Output the [X, Y] coordinate of the center of the cell containing the given text.  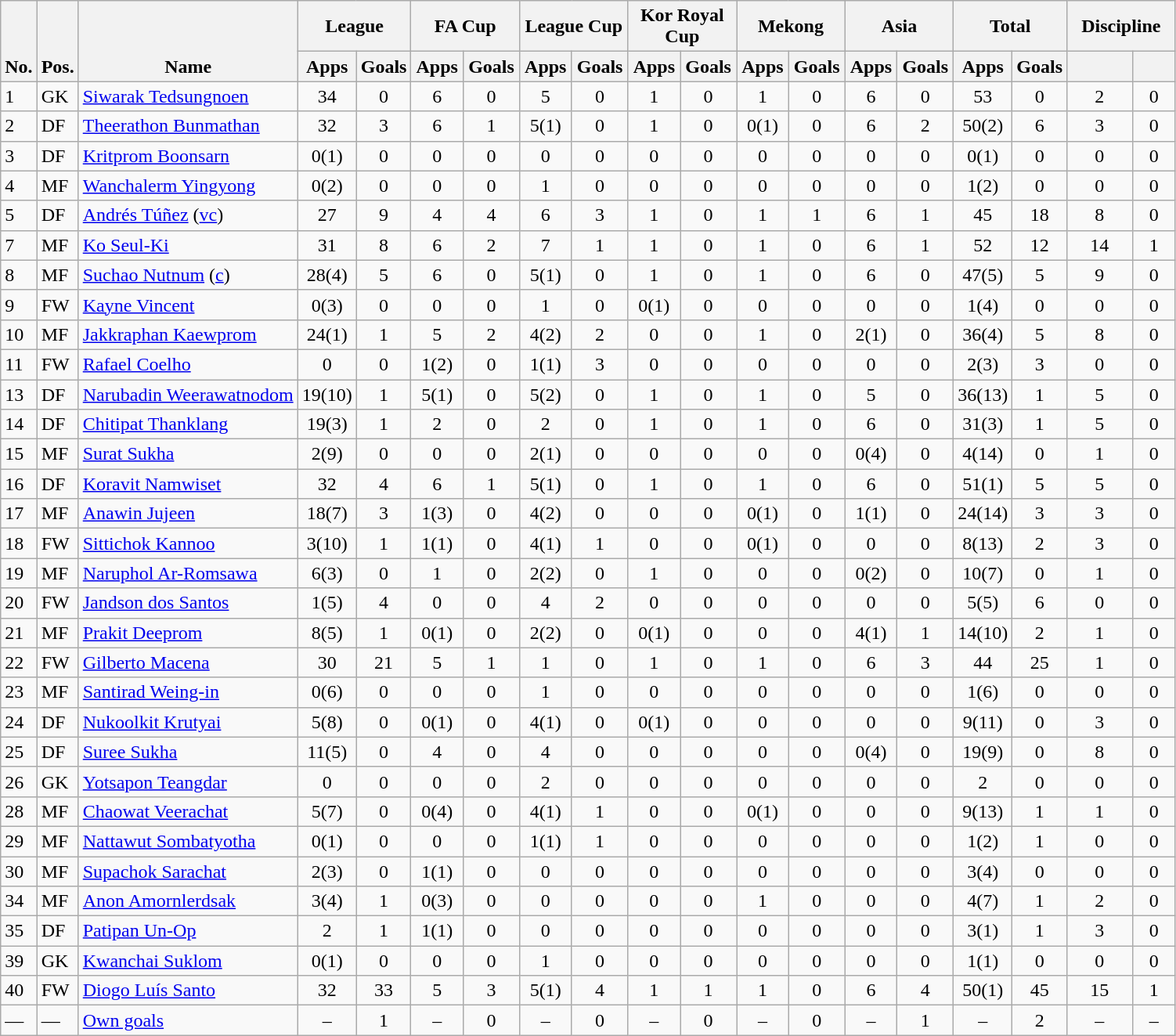
8(5) [327, 633]
Kor Royal Cup [683, 27]
29 [19, 841]
Narubadin Weerawatnodom [188, 394]
Jandson dos Santos [188, 603]
FA Cup [465, 27]
51(1) [983, 484]
Diogo Luís Santo [188, 991]
19(10) [327, 394]
Mekong [791, 27]
Supachok Sarachat [188, 872]
4(14) [983, 454]
Chitipat Thanklang [188, 424]
4(7) [983, 901]
28(4) [327, 275]
20 [19, 603]
39 [19, 961]
Theerathon Bunmathan [188, 126]
36(4) [983, 334]
28 [19, 811]
35 [19, 931]
League Cup [575, 27]
Ko Seul-Ki [188, 245]
Surat Sukha [188, 454]
Name [188, 41]
3(1) [983, 931]
5(2) [547, 394]
24(14) [983, 514]
Kritprom Boonsarn [188, 156]
Siwarak Tedsungnoen [188, 96]
27 [327, 215]
19(3) [327, 424]
0(6) [327, 692]
40 [19, 991]
9(11) [983, 722]
1(5) [327, 603]
31 [327, 245]
16 [19, 484]
13 [19, 394]
14(10) [983, 633]
5(8) [327, 722]
22 [19, 662]
Anawin Jujeen [188, 514]
19 [19, 573]
6(3) [327, 573]
50(2) [983, 126]
2(9) [327, 454]
12 [1040, 245]
Own goals [188, 1020]
44 [983, 662]
Rafael Coelho [188, 364]
Nattawut Sombatyotha [188, 841]
5(7) [327, 811]
3(10) [327, 543]
Santirad Weing-in [188, 692]
11 [19, 364]
19(9) [983, 752]
Nukoolkit Krutyai [188, 722]
Yotsapon Teangdar [188, 782]
Asia [899, 27]
10 [19, 334]
52 [983, 245]
8(13) [983, 543]
23 [19, 692]
24(1) [327, 334]
18(7) [327, 514]
Chaowat Veerachat [188, 811]
Suchao Nutnum (c) [188, 275]
17 [19, 514]
Kayne Vincent [188, 305]
Koravit Namwiset [188, 484]
Patipan Un-Op [188, 931]
Anon Amornlerdsak [188, 901]
Andrés Túñez (vc) [188, 215]
Discipline [1121, 27]
1(4) [983, 305]
Kwanchai Suklom [188, 961]
Pos. [58, 41]
Naruphol Ar-Romsawa [188, 573]
No. [19, 41]
Wanchalerm Yingyong [188, 186]
50(1) [983, 991]
10(7) [983, 573]
31(3) [983, 424]
24 [19, 722]
Total [1010, 27]
33 [384, 991]
9(13) [983, 811]
53 [983, 96]
1(3) [437, 514]
47(5) [983, 275]
1(6) [983, 692]
36(13) [983, 394]
11(5) [327, 752]
26 [19, 782]
Sittichok Kannoo [188, 543]
Gilberto Macena [188, 662]
5(5) [983, 603]
Prakit Deeprom [188, 633]
Jakkraphan Kaewprom [188, 334]
Suree Sukha [188, 752]
League [354, 27]
